Provide the [x, y] coordinate of the cell's center where the given text is located.  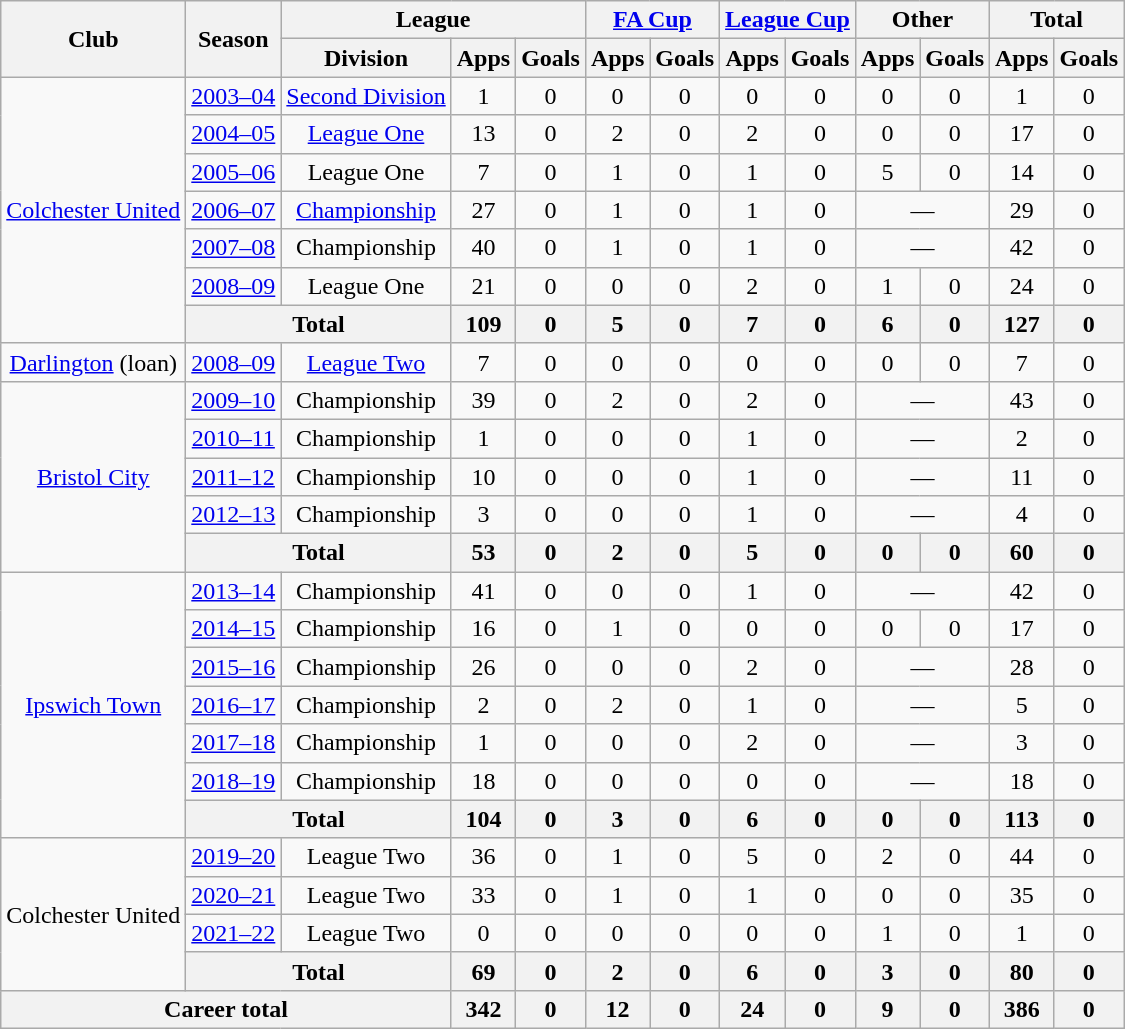
2013–14 [234, 591]
104 [483, 819]
21 [483, 286]
35 [1022, 895]
Second Division [366, 96]
2018–19 [234, 781]
12 [617, 1009]
386 [1022, 1009]
39 [483, 400]
60 [1022, 553]
41 [483, 591]
16 [483, 629]
Bristol City [94, 476]
4 [1022, 515]
11 [1022, 477]
10 [483, 477]
44 [1022, 857]
109 [483, 324]
342 [483, 1009]
2016–17 [234, 705]
Ipswich Town [94, 705]
2014–15 [234, 629]
League [434, 20]
29 [1022, 210]
27 [483, 210]
2010–11 [234, 438]
2021–22 [234, 933]
Division [366, 58]
FA Cup [652, 20]
40 [483, 248]
43 [1022, 400]
127 [1022, 324]
2007–08 [234, 248]
2017–18 [234, 743]
2011–12 [234, 477]
26 [483, 667]
36 [483, 857]
80 [1022, 971]
League Cup [788, 20]
53 [483, 553]
2015–16 [234, 667]
33 [483, 895]
Other [922, 20]
Season [234, 39]
113 [1022, 819]
13 [483, 134]
Darlington (loan) [94, 362]
Club [94, 39]
2005–06 [234, 172]
2003–04 [234, 96]
2004–05 [234, 134]
2009–10 [234, 400]
69 [483, 971]
2006–07 [234, 210]
9 [887, 1009]
2012–13 [234, 515]
28 [1022, 667]
2019–20 [234, 857]
Career total [226, 1009]
2020–21 [234, 895]
14 [1022, 172]
